For the text-containing cell, return its midpoint in [X, Y] coordinate format. 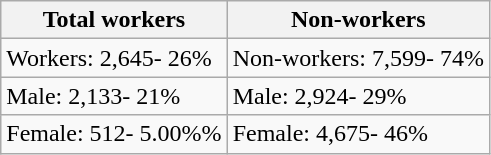
Female: 512- 5.00%% [114, 134]
Non-workers: 7,599- 74% [358, 58]
Female: 4,675- 46% [358, 134]
Total workers [114, 20]
Male: 2,133- 21% [114, 96]
Workers: 2,645- 26% [114, 58]
Male: 2,924- 29% [358, 96]
Non-workers [358, 20]
